Find where the given text appears and provide that cell's center as (X, Y) coordinate. 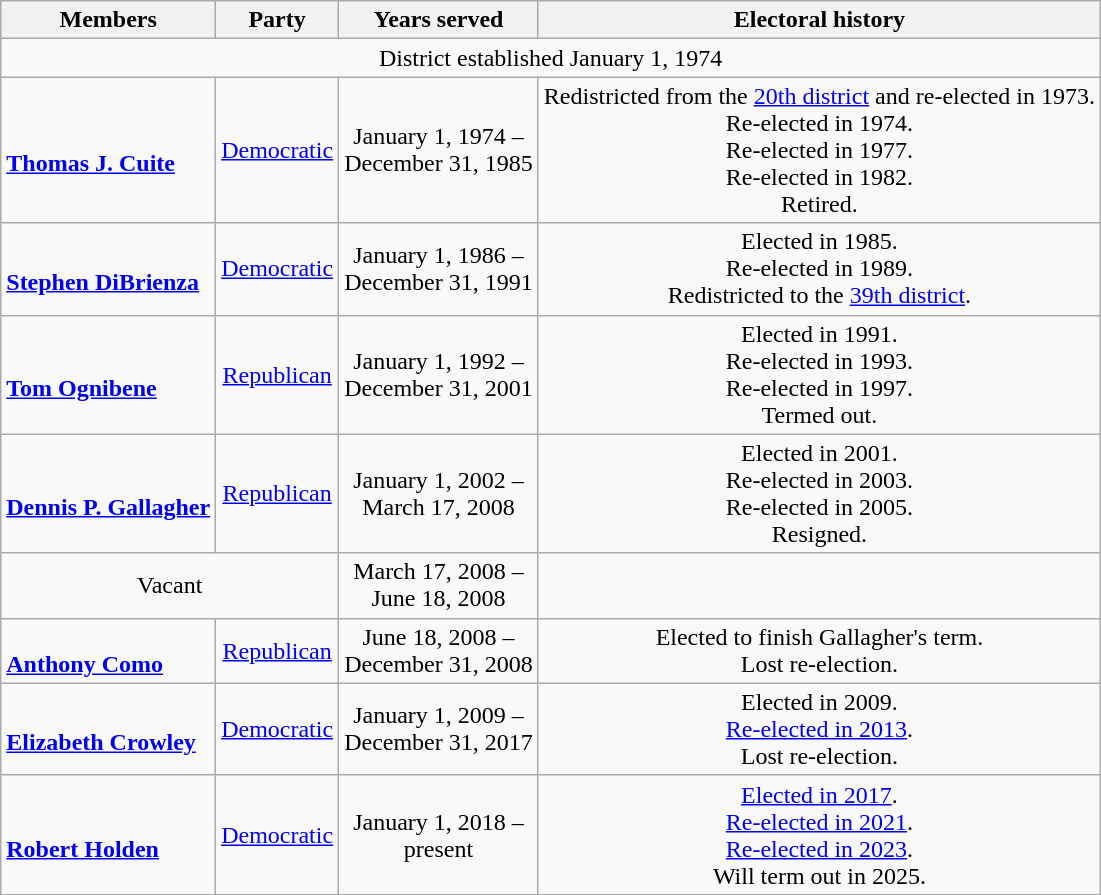
Tom Ognibene (108, 374)
Robert Holden (108, 834)
Dennis P. Gallagher (108, 494)
District established January 1, 1974 (551, 58)
Elected in 2017. Re-elected in 2021. Re-elected in 2023. Will term out in 2025. (819, 834)
Anthony Como (108, 650)
Elected in 1991. Re-elected in 1993. Re-elected in 1997. Termed out. (819, 374)
Electoral history (819, 20)
Elizabeth Crowley (108, 729)
June 18, 2008 – December 31, 2008 (439, 650)
January 1, 1986 – December 31, 1991 (439, 269)
March 17, 2008 – June 18, 2008 (439, 586)
Thomas J. Cuite (108, 150)
Members (108, 20)
Elected in 1985. Re-elected in 1989. Redistricted to the 39th district. (819, 269)
Years served (439, 20)
Elected in 2009. Re-elected in 2013. Lost re-election. (819, 729)
January 1, 2018 – present (439, 834)
Vacant (170, 586)
Stephen DiBrienza (108, 269)
Party (278, 20)
January 1, 2009 – December 31, 2017 (439, 729)
January 1, 1992 – December 31, 2001 (439, 374)
January 1, 2002 – March 17, 2008 (439, 494)
Elected to finish Gallagher's term. Lost re-election. (819, 650)
January 1, 1974 – December 31, 1985 (439, 150)
Elected in 2001. Re-elected in 2003. Re-elected in 2005. Resigned. (819, 494)
Redistricted from the 20th district and re-elected in 1973. Re-elected in 1974. Re-elected in 1977. Re-elected in 1982. Retired. (819, 150)
